Return [X, Y] of the center of cell containing provided text 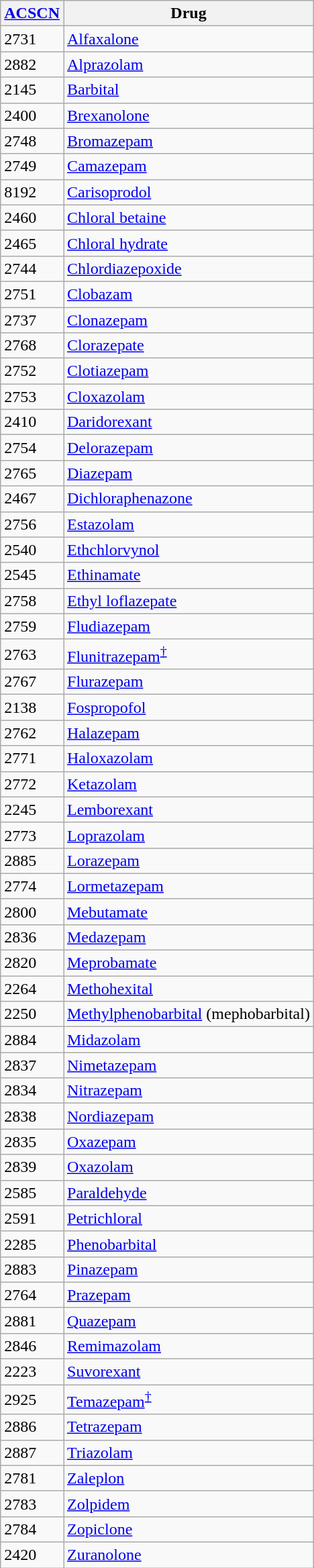
2264 [32, 989]
Haloxazolam [188, 758]
Oxazolam [188, 1167]
2784 [32, 1529]
2783 [32, 1504]
2838 [32, 1116]
2731 [32, 39]
2762 [32, 733]
Clonazepam [188, 320]
Nimetazepam [188, 1065]
Methohexital [188, 989]
Halazepam [188, 733]
2460 [32, 217]
2884 [32, 1040]
Loprazolam [188, 835]
Mebutamate [188, 912]
Brexanolone [188, 115]
2771 [32, 758]
2764 [32, 1295]
Medazepam [188, 937]
2410 [32, 422]
2749 [32, 166]
2837 [32, 1065]
Delorazepam [188, 448]
ACSCN [32, 13]
2768 [32, 346]
Temazepam† [188, 1400]
2881 [32, 1320]
2467 [32, 499]
2245 [32, 810]
Phenobarbital [188, 1244]
Carisoprodol [188, 192]
Zopiclone [188, 1529]
2835 [32, 1142]
Bromazepam [188, 141]
2759 [32, 626]
Quazepam [188, 1320]
Zolpidem [188, 1504]
Petrichloral [188, 1218]
Drug [188, 13]
Diazepam [188, 473]
2754 [32, 448]
2223 [32, 1372]
2773 [32, 835]
Camazepam [188, 166]
2545 [32, 575]
2756 [32, 524]
Daridorexant [188, 422]
Clotiazepam [188, 371]
Fospropofol [188, 707]
2885 [32, 861]
2763 [32, 654]
Nordiazepam [188, 1116]
2839 [32, 1167]
2887 [32, 1453]
2465 [32, 243]
2737 [32, 320]
Oxazepam [188, 1142]
Remimazolam [188, 1346]
2400 [32, 115]
Meprobamate [188, 963]
2774 [32, 886]
2145 [32, 90]
Ketazolam [188, 784]
Fludiazepam [188, 626]
Paraldehyde [188, 1193]
Clobazam [188, 294]
Zaleplon [188, 1478]
2753 [32, 397]
Ethinamate [188, 575]
Methylphenobarbital (mephobarbital) [188, 1014]
Lorazepam [188, 861]
2834 [32, 1091]
2820 [32, 963]
2250 [32, 1014]
Cloxazolam [188, 397]
2781 [32, 1478]
Midazolam [188, 1040]
Alfaxalone [188, 39]
Zuranolone [188, 1555]
2758 [32, 601]
Suvorexant [188, 1372]
Barbital [188, 90]
2800 [32, 912]
2585 [32, 1193]
Ethyl loflazepate [188, 601]
Chlordiazepoxide [188, 268]
2772 [32, 784]
2285 [32, 1244]
2591 [32, 1218]
Flunitrazepam† [188, 654]
2540 [32, 550]
Alprazolam [188, 64]
Prazepam [188, 1295]
8192 [32, 192]
2883 [32, 1269]
Chloral hydrate [188, 243]
Flurazepam [188, 682]
Lormetazepam [188, 886]
Clorazepate [188, 346]
Nitrazepam [188, 1091]
2846 [32, 1346]
2765 [32, 473]
2767 [32, 682]
Triazolam [188, 1453]
Ethchlorvynol [188, 550]
2882 [32, 64]
2886 [32, 1427]
Lemborexant [188, 810]
Estazolam [188, 524]
2420 [32, 1555]
Dichloraphenazone [188, 499]
Pinazepam [188, 1269]
2138 [32, 707]
2836 [32, 937]
2925 [32, 1400]
2752 [32, 371]
2751 [32, 294]
2748 [32, 141]
Chloral betaine [188, 217]
2744 [32, 268]
Tetrazepam [188, 1427]
